Search for the cell housing the specified text and yield its [X, Y] center coordinate. 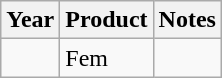
Year [30, 20]
Product [106, 20]
Notes [187, 20]
Fem [106, 58]
